Capture the cell that displays the provided text and extract its [X, Y] central coordinate. 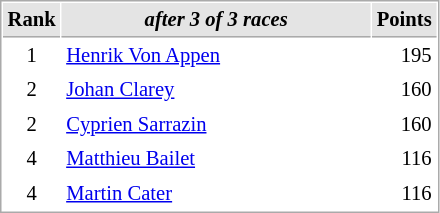
Henrik Von Appen [216, 56]
Cyprien Sarrazin [216, 124]
Rank [32, 20]
Martin Cater [216, 194]
Matthieu Bailet [216, 158]
195 [404, 56]
Johan Clarey [216, 90]
1 [32, 56]
Points [404, 20]
after 3 of 3 races [216, 20]
